Return the [x, y] coordinate for the center point of the cell that contains the specified text.  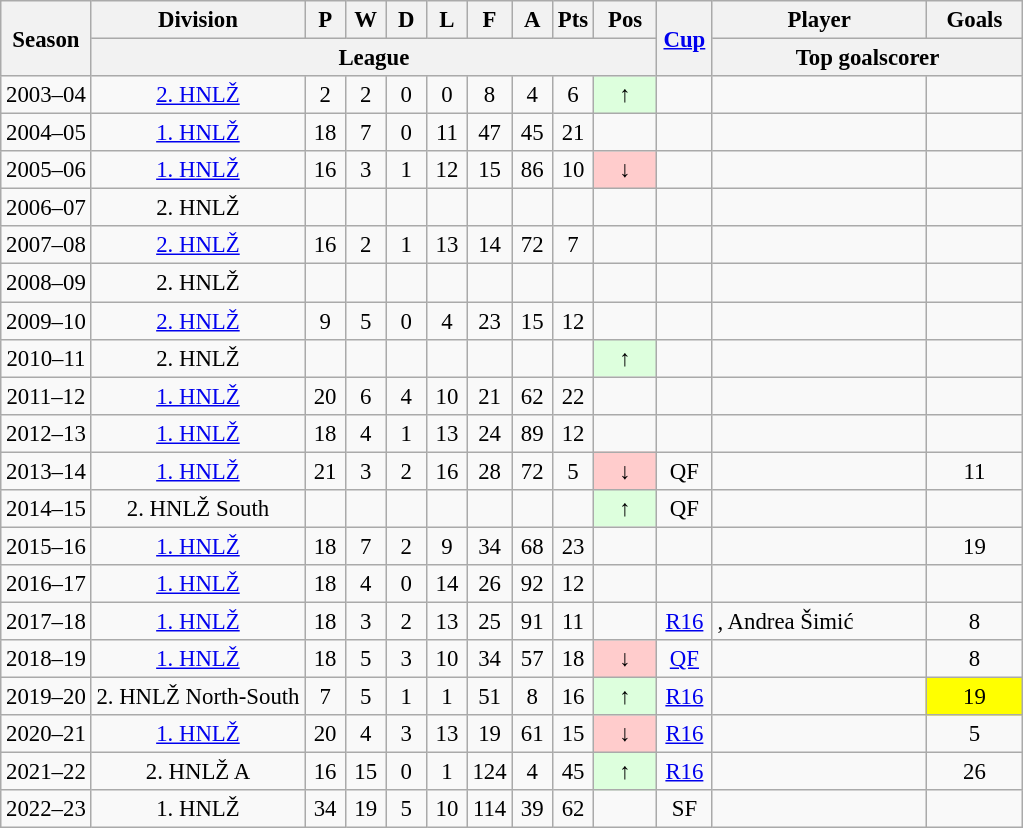
2019–20 [46, 697]
2006–07 [46, 208]
68 [532, 546]
2. HNLŽ A [198, 772]
47 [490, 133]
2011–12 [46, 396]
L [448, 20]
Pos [626, 20]
2005–06 [46, 170]
86 [532, 170]
2008–09 [46, 283]
2021–22 [46, 772]
Division [198, 20]
2010–11 [46, 358]
51 [490, 697]
Goals [974, 20]
SF [685, 809]
114 [490, 809]
A [532, 20]
D [406, 20]
2020–21 [46, 734]
2015–16 [46, 546]
League [374, 58]
2007–08 [46, 245]
Top goalscorer [868, 58]
2003–04 [46, 95]
F [490, 20]
22 [574, 396]
2012–13 [46, 433]
, Andrea Šimić [819, 621]
2017–18 [46, 621]
Pts [574, 20]
28 [490, 471]
2004–05 [46, 133]
2016–17 [46, 584]
2. HNLŽ North-South [198, 697]
57 [532, 659]
2018–19 [46, 659]
2022–23 [46, 809]
P [326, 20]
24 [490, 433]
92 [532, 584]
25 [490, 621]
2013–14 [46, 471]
2009–10 [46, 321]
91 [532, 621]
2014–15 [46, 509]
Player [819, 20]
Season [46, 38]
2. HNLŽ South [198, 509]
W [366, 20]
124 [490, 772]
39 [532, 809]
61 [532, 734]
89 [532, 433]
Cup [685, 38]
